Identify which cell holds the provided text, then report its [X, Y] central coordinate. 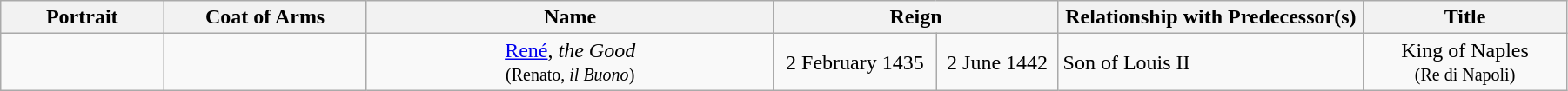
Relationship with Predecessor(s) [1211, 17]
King of Naples(Re di Napoli) [1465, 62]
Name [569, 17]
René, the Good(Renato, il Buono) [569, 62]
2 February 1435 [854, 62]
Reign [915, 17]
Title [1465, 17]
2 June 1442 [997, 62]
Son of Louis II [1211, 62]
Portrait [82, 17]
Coat of Arms [265, 17]
